Provide the (x, y) coordinate of the cell's center where the given text is located.  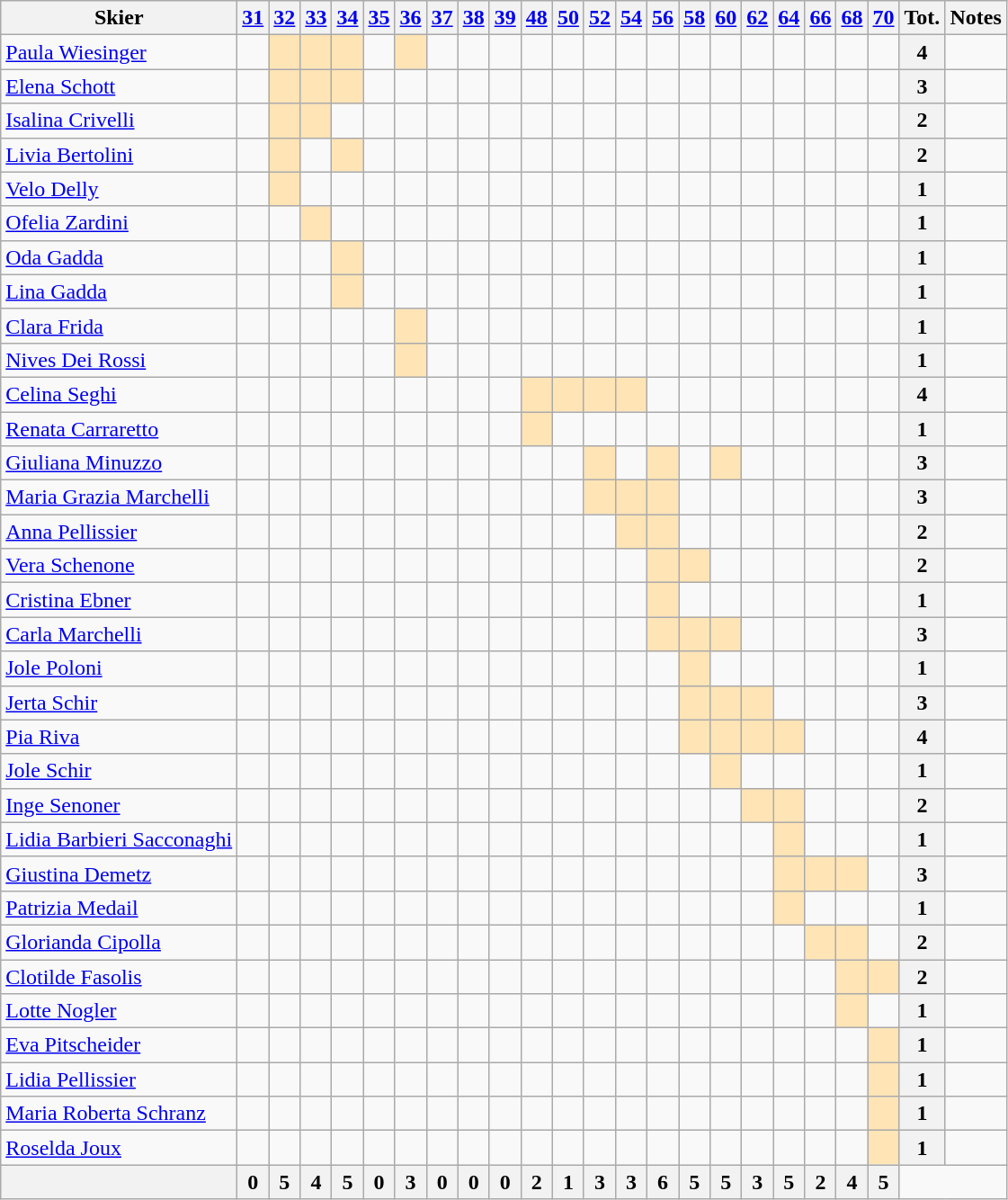
Eva Pitscheider (119, 1045)
Clara Frida (119, 326)
Patrizia Medail (119, 908)
Tot. (923, 18)
Lidia Pellissier (119, 1079)
31 (254, 18)
Lina Gadda (119, 291)
Jole Poloni (119, 668)
Nives Dei Rossi (119, 360)
Isalina Crivelli (119, 121)
Lidia Barbieri Sacconaghi (119, 839)
35 (379, 18)
Livia Bertolini (119, 155)
Maria Roberta Schranz (119, 1114)
33 (317, 18)
Oda Gadda (119, 257)
54 (631, 18)
Lotte Nogler (119, 1011)
Giustina Demetz (119, 873)
Paula Wiesinger (119, 52)
52 (599, 18)
66 (820, 18)
Anna Pellissier (119, 532)
Jole Schir (119, 771)
Pia Riva (119, 737)
Renata Carraretto (119, 429)
Carla Marchelli (119, 634)
Maria Grazia Marchelli (119, 497)
Vera Schenone (119, 566)
36 (410, 18)
Jerta Schir (119, 703)
39 (505, 18)
64 (789, 18)
6 (664, 1182)
68 (852, 18)
Velo Delly (119, 189)
Clotilde Fasolis (119, 976)
Skier (119, 18)
62 (757, 18)
Notes (976, 18)
34 (347, 18)
50 (568, 18)
Roselda Joux (119, 1148)
Celina Seghi (119, 394)
Giuliana Minuzzo (119, 463)
Elena Schott (119, 86)
Glorianda Cipolla (119, 942)
32 (284, 18)
58 (694, 18)
38 (473, 18)
70 (883, 18)
Inge Senoner (119, 805)
60 (727, 18)
Ofelia Zardini (119, 223)
48 (536, 18)
37 (442, 18)
Cristina Ebner (119, 600)
56 (664, 18)
